Pinpoint the cell where the given text exists, returning its [X, Y] midpoint coordinate. 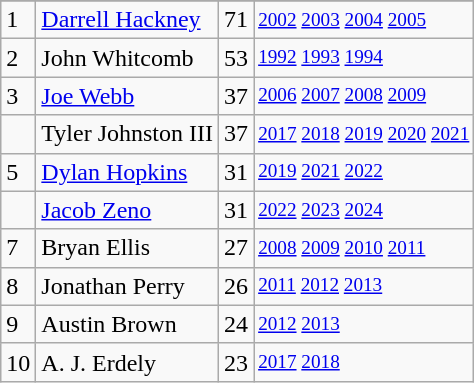
2008 2009 2010 2011 [364, 248]
24 [236, 324]
26 [236, 286]
Darrell Hackney [128, 20]
Austin Brown [128, 324]
9 [18, 324]
2 [18, 58]
1 [18, 20]
8 [18, 286]
Jacob Zeno [128, 210]
2017 2018 2019 2020 2021 [364, 134]
Jonathan Perry [128, 286]
53 [236, 58]
2002 2003 2004 2005 [364, 20]
2006 2007 2008 2009 [364, 96]
2012 2013 [364, 324]
7 [18, 248]
10 [18, 362]
Bryan Ellis [128, 248]
2019 2021 2022 [364, 172]
23 [236, 362]
2022 2023 2024 [364, 210]
2017 2018 [364, 362]
Joe Webb [128, 96]
Dylan Hopkins [128, 172]
71 [236, 20]
5 [18, 172]
Tyler Johnston III [128, 134]
27 [236, 248]
1992 1993 1994 [364, 58]
A. J. Erdely [128, 362]
3 [18, 96]
John Whitcomb [128, 58]
2011 2012 2013 [364, 286]
